Detect which cell encompasses the target text, then output its (X, Y) center coordinate. 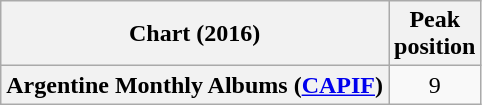
Chart (2016) (195, 34)
9 (434, 85)
Peakposition (434, 34)
Argentine Monthly Albums (CAPIF) (195, 85)
